Output the [x, y] coordinate of the center of the cell containing the given text.  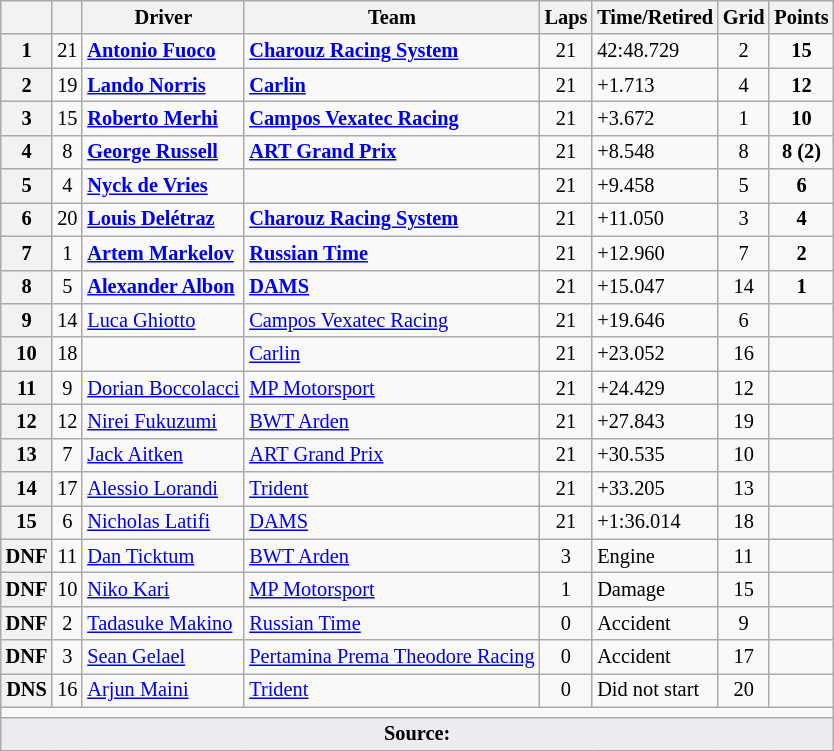
Tadasuke Makino [163, 623]
Sean Gelael [163, 657]
+8.548 [655, 152]
Jack Aitken [163, 455]
Dan Ticktum [163, 556]
Grid [744, 17]
Did not start [655, 690]
Damage [655, 589]
Lando Norris [163, 85]
Pertamina Prema Theodore Racing [392, 657]
+3.672 [655, 118]
DNS [27, 690]
+11.050 [655, 219]
George Russell [163, 152]
Source: [418, 734]
+24.429 [655, 388]
Laps [566, 17]
Team [392, 17]
+19.646 [655, 320]
+33.205 [655, 489]
+12.960 [655, 253]
42:48.729 [655, 51]
Time/Retired [655, 17]
Nirei Fukuzumi [163, 421]
+15.047 [655, 287]
Engine [655, 556]
Antonio Fuoco [163, 51]
Nyck de Vries [163, 186]
8 (2) [801, 152]
Artem Markelov [163, 253]
Niko Kari [163, 589]
Points [801, 17]
Louis Delétraz [163, 219]
+30.535 [655, 455]
+23.052 [655, 354]
Nicholas Latifi [163, 522]
Arjun Maini [163, 690]
+1.713 [655, 85]
Dorian Boccolacci [163, 388]
Alexander Albon [163, 287]
+9.458 [655, 186]
Alessio Lorandi [163, 489]
+27.843 [655, 421]
Roberto Merhi [163, 118]
Luca Ghiotto [163, 320]
Driver [163, 17]
+1:36.014 [655, 522]
